Return the (x, y) coordinate for the center point of the cell that contains the specified text.  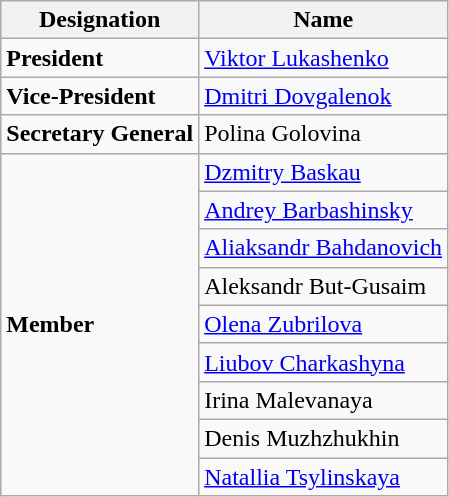
Dmitri Dovgalenok (324, 96)
President (100, 58)
Aliaksandr Bahdanovich (324, 248)
Polina Golovina (324, 134)
Aleksandr But-Gusaim (324, 286)
Viktor Lukashenko (324, 58)
Name (324, 20)
Natallia Tsylinskaya (324, 477)
Olena Zubrilova (324, 324)
Liubov Charkashyna (324, 362)
Designation (100, 20)
Irina Malevanaya (324, 400)
Denis Muzhzhukhin (324, 438)
Dzmitry Baskau (324, 172)
Secretary General (100, 134)
Member (100, 324)
Vice-President (100, 96)
Andrey Barbashinsky (324, 210)
